Pinpoint the cell where the given text exists, returning its (X, Y) midpoint coordinate. 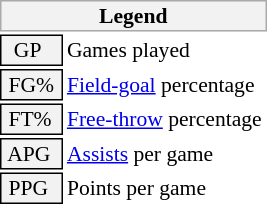
GP (31, 50)
Free-throw percentage (166, 120)
Games played (166, 50)
PPG (31, 188)
Legend (134, 16)
FG% (31, 85)
APG (31, 154)
Points per game (166, 188)
Assists per game (166, 154)
Field-goal percentage (166, 85)
FT% (31, 120)
